From the cell containing the given text, extract its center point as (x, y) coordinate. 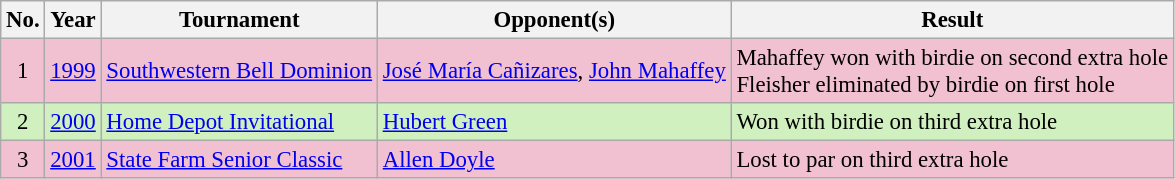
2 (23, 122)
2001 (73, 160)
José María Cañizares, John Mahaffey (554, 72)
Mahaffey won with birdie on second extra holeFleisher eliminated by birdie on first hole (952, 72)
1999 (73, 72)
Southwestern Bell Dominion (239, 72)
Allen Doyle (554, 160)
Tournament (239, 20)
State Farm Senior Classic (239, 160)
3 (23, 160)
1 (23, 72)
Won with birdie on third extra hole (952, 122)
Year (73, 20)
Hubert Green (554, 122)
Lost to par on third extra hole (952, 160)
2000 (73, 122)
Result (952, 20)
Home Depot Invitational (239, 122)
No. (23, 20)
Opponent(s) (554, 20)
